Extract the [x, y] coordinate from the center of the cell holding the provided text.  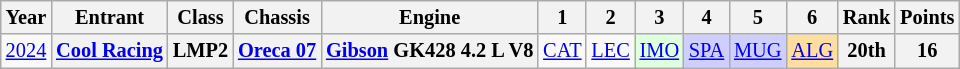
SPA [706, 51]
2024 [26, 51]
2 [610, 17]
20th [866, 51]
IMO [660, 51]
MUG [758, 51]
Class [200, 17]
Engine [430, 17]
1 [562, 17]
Year [26, 17]
Chassis [277, 17]
5 [758, 17]
ALG [812, 51]
Oreca 07 [277, 51]
LEC [610, 51]
3 [660, 17]
6 [812, 17]
CAT [562, 51]
Points [927, 17]
Cool Racing [110, 51]
Gibson GK428 4.2 L V8 [430, 51]
Rank [866, 17]
16 [927, 51]
LMP2 [200, 51]
Entrant [110, 17]
4 [706, 17]
